From the cell containing the given text, extract its center point as [x, y] coordinate. 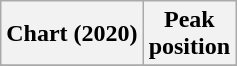
Peakposition [189, 34]
Chart (2020) [72, 34]
